Capture the cell that displays the provided text and extract its (X, Y) central coordinate. 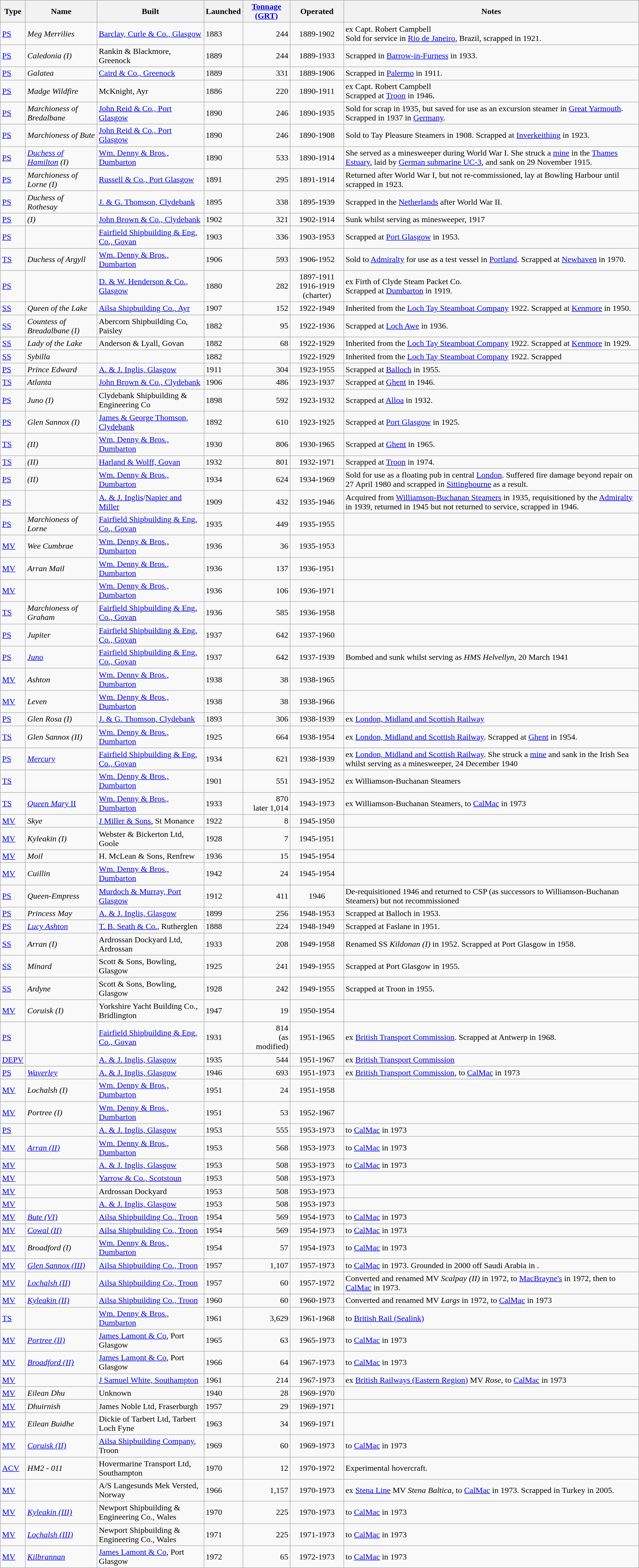
1938-1966 (317, 701)
Scrapped at Alloa in 1932. (492, 400)
Built (150, 12)
12 (266, 1468)
1909 (223, 502)
Eilean Buidhe (61, 1423)
Madge Wildfire (61, 91)
208 (266, 944)
1922-1949 (317, 308)
1972-1973 (317, 1557)
Mercury (61, 759)
Renamed SS Kildonan (I) in 1952. Scrapped at Port Glasgow in 1958. (492, 944)
Bute (VI) (61, 1217)
to CalMac in 1973. Grounded in 2000 off Saudi Arabia in . (492, 1265)
Caird & Co., Greenock (150, 73)
Ardrossan Dockyard Ltd, Ardrossan (150, 944)
Princess May (61, 914)
McKnight, Ayr (150, 91)
1891 (223, 179)
241 (266, 966)
65 (266, 1557)
1889-1902 (317, 33)
Duchess of Rothesay (61, 202)
ex Capt. Robert CampbellSold for service in Rio de Janeiro, Brazil, scrapped in 1921. (492, 33)
Scrapped at Ghent in 1946. (492, 382)
Arran Mail (61, 568)
Cuillin (61, 873)
1935-1946 (317, 502)
Marchioness of Lorne (61, 524)
28 (266, 1393)
Queen Mary II (61, 803)
256 (266, 914)
D. & W. Henderson & Co., Glasgow (150, 286)
ex London, Midland and Scottish Railway. Scrapped at Ghent in 1954. (492, 737)
Scrapped at Port Glasgow in 1925. (492, 422)
1930-1965 (317, 444)
Sunk whilst serving as minesweeper, 1917 (492, 219)
Juno (I) (61, 400)
ex British Railways (Eastern Region) MV Rose, to CalMac in 1973 (492, 1380)
Galatea (61, 73)
1906-1952 (317, 259)
1898 (223, 400)
1969-1970 (317, 1393)
1922 (223, 821)
Murdoch & Murray, Port Glasgow (150, 896)
664 (266, 737)
Queen of the Lake (61, 308)
1902-1914 (317, 219)
1945-1951 (317, 839)
806 (266, 444)
57 (266, 1248)
1948-1953 (317, 914)
Moil (61, 856)
Meg Merrilies (61, 33)
1922-1936 (317, 326)
Tonnage (GRT) (266, 12)
ACV (13, 1468)
HM2 - 011 (61, 1468)
Type (13, 12)
1935-1955 (317, 524)
Leven (61, 701)
1936-1971 (317, 591)
1880 (223, 286)
Sold for scrap in 1935, but saved for use as an excursion steamer in Great Yarmouth. Scrapped in 1937 in Germany. (492, 113)
Notes (492, 12)
Ailsa Shipbuilding Co., Ayr (150, 308)
J Miller & Sons, St Monance (150, 821)
1937-1939 (317, 657)
Experimental hovercraft. (492, 1468)
1940 (223, 1393)
Ashton (61, 680)
Yorkshire Yacht Building Co., Bridlington (150, 1011)
214 (266, 1380)
814(as modified) (266, 1037)
338 (266, 202)
Scrapped in Palermo in 1911. (492, 73)
Webster & Bickerton Ltd, Goole (150, 839)
Scrapped at Ghent in 1965. (492, 444)
1971-1973 (317, 1535)
Ardrossan Dockyard (150, 1191)
Coruisk (I) (61, 1011)
1951-1958 (317, 1090)
Sybilla (61, 357)
63 (266, 1340)
1951-1973 (317, 1073)
Rankin & Blackmore, Greenock (150, 56)
ex British Transport Commission. Scrapped at Antwerp in 1968. (492, 1037)
Glen Sannox (III) (61, 1265)
1965-1973 (317, 1340)
Coruisk (II) (61, 1446)
282 (266, 286)
1957-1972 (317, 1283)
Scrapped at Port Glasgow in 1953. (492, 237)
152 (266, 308)
1942 (223, 873)
15 (266, 856)
449 (266, 524)
1923-1925 (317, 422)
1932-1971 (317, 462)
ex Capt. Robert CampbellScrapped at Troon in 1946. (492, 91)
1903 (223, 237)
621 (266, 759)
Kilbrannan (61, 1557)
Abercorn Shipbuilding Co, Paisley (150, 326)
Launched (223, 12)
H. McLean & Sons, Renfrew (150, 856)
Yarrow & Co., Scotstoun (150, 1178)
295 (266, 179)
J Samuel White, Southampton (150, 1380)
593 (266, 259)
486 (266, 382)
Scrapped in the Netherlands after World War II. (492, 202)
1963 (223, 1423)
ex Williamson-Buchanan Steamers (492, 781)
She served as a minesweeper during World War I. She struck a mine in the Thames Estuary, laid by German submarine UC-3, and sank on 29 November 1915. (492, 158)
to British Rail (Sealink) (492, 1318)
336 (266, 237)
Converted and renamed MV Scalpay (II) in 1972, to MacBrayne's in 1972, then to CalMac in 1973. (492, 1283)
1951-1967 (317, 1060)
Scrapped at Faslane in 1951. (492, 927)
Kyleakin (II) (61, 1301)
Inherited from the Loch Tay Steamboat Company 1922. Scrapped (492, 357)
1897-19111916-1919 (charter) (317, 286)
1965 (223, 1340)
Returned after World War I, but not re-commissioned, lay at Bowling Harbour until scrapped in 1923. (492, 179)
Marchioness of Bute (61, 135)
1912 (223, 896)
Arran (I) (61, 944)
Inherited from the Loch Tay Steamboat Company 1922. Scrapped at Kenmore in 1929. (492, 344)
Waverley (61, 1073)
Hovermarine Transport Ltd, Southampton (150, 1468)
T. B. Seath & Co., Rutherglen (150, 927)
Countess of Breadalbane (I) (61, 326)
Lochalsh (II) (61, 1283)
De-requisitioned 1946 and returned to CSP (as successors to Williamson-Buchanan Steamers) but not recommissioned (492, 896)
1890-1935 (317, 113)
Scrapped at Port Glasgow in 1955. (492, 966)
68 (266, 344)
551 (266, 781)
585 (266, 613)
1923-1955 (317, 369)
1947 (223, 1011)
A. & J. Inglis/Napier and Miller (150, 502)
Skye (61, 821)
1950-1954 (317, 1011)
1969-1973 (317, 1446)
Caledonia (I) (61, 56)
1907 (223, 308)
331 (266, 73)
1911 (223, 369)
432 (266, 502)
1951-1965 (317, 1037)
Glen Sannox (I) (61, 422)
James Noble Ltd, Fraserburgh (150, 1406)
1936-1958 (317, 613)
Sold to Tay Pleasure Steamers in 1908. Scrapped at Inverkeithing in 1923. (492, 135)
1934-1969 (317, 480)
1923-1932 (317, 400)
Clydebank Shipbuilding & Engineering Co (150, 400)
Broadford (I) (61, 1248)
Minard (61, 966)
ex London, Midland and Scottish Railway. She struck a mine and sank in the Irish Sea whilst serving as a minesweeper, 24 December 1940 (492, 759)
Dhuirnish (61, 1406)
568 (266, 1148)
Eilean Dhu (61, 1393)
Russell & Co., Port Glasgow (150, 179)
Scrapped in Barrow-in-Furness in 1933. (492, 56)
306 (266, 719)
Portree (I) (61, 1112)
224 (266, 927)
1902 (223, 219)
Scrapped at Balloch in 1953. (492, 914)
Prince Edward (61, 369)
8 (266, 821)
Arran (II) (61, 1148)
1890-1908 (317, 135)
Operated (317, 12)
Converted and renamed MV Largs in 1972, to CalMac in 1973 (492, 1301)
1935-1953 (317, 546)
Scrapped at Balloch in 1955. (492, 369)
1893 (223, 719)
DEPV (13, 1060)
Unknown (150, 1393)
1938-1965 (317, 680)
Marchioness of Lorne (I) (61, 179)
870later 1,014 (266, 803)
1943-1952 (317, 781)
Queen-Empress (61, 896)
Ailsa Shipbuilding Company, Troon (150, 1446)
1932 (223, 462)
19 (266, 1011)
106 (266, 591)
801 (266, 462)
1930 (223, 444)
1943-1973 (317, 803)
Scrapped at Loch Awe in 1936. (492, 326)
411 (266, 896)
Duchess of Argyll (61, 259)
Anderson & Lyall, Govan (150, 344)
1,107 (266, 1265)
1890-1914 (317, 158)
Ardyne (61, 989)
304 (266, 369)
Marchioness of Graham (61, 613)
Lochalsh (I) (61, 1090)
Bombed and sunk whilst serving as HMS Helvellyn, 20 March 1941 (492, 657)
James & George Thomson, Clydebank (150, 422)
544 (266, 1060)
7 (266, 839)
Lochalsh (III) (61, 1535)
Lucy Ashton (61, 927)
1895-1939 (317, 202)
Duchess of Hamilton (I) (61, 158)
1970-1972 (317, 1468)
Lady of the Lake (61, 344)
1936-1951 (317, 568)
Harland & Wolff, Govan (150, 462)
1903-1953 (317, 237)
1883 (223, 33)
1957-1973 (317, 1265)
ex Williamson-Buchanan Steamers, to CalMac in 1973 (492, 803)
242 (266, 989)
Glen Sannox (II) (61, 737)
3,629 (266, 1318)
1960 (223, 1301)
610 (266, 422)
36 (266, 546)
29 (266, 1406)
ex British Transport Commission (492, 1060)
(I) (61, 219)
64 (266, 1363)
Portree (II) (61, 1340)
ex London, Midland and Scottish Railway (492, 719)
1891-1914 (317, 179)
Scrapped at Troon in 1974. (492, 462)
1960-1973 (317, 1301)
Inherited from the Loch Tay Steamboat Company 1922. Scrapped at Kenmore in 1950. (492, 308)
Scrapped at Troon in 1955. (492, 989)
1901 (223, 781)
1948-1949 (317, 927)
Broadford (II) (61, 1363)
95 (266, 326)
1899 (223, 914)
1952-1967 (317, 1112)
137 (266, 568)
1,157 (266, 1490)
1892 (223, 422)
1889-1906 (317, 73)
555 (266, 1130)
A/S Langesunds Mek Versted, Norway (150, 1490)
53 (266, 1112)
533 (266, 158)
1961-1968 (317, 1318)
592 (266, 400)
ex British Transport Commission, to CalMac in 1973 (492, 1073)
1945-1950 (317, 821)
1969 (223, 1446)
624 (266, 480)
1886 (223, 91)
1971 (223, 1535)
1889-1933 (317, 56)
Wee Cumbrae (61, 546)
Sold to Admiralty for use as a test vessel in Portland. Scrapped at Newhaven in 1970. (492, 259)
Cowal (II) (61, 1230)
1972 (223, 1557)
1938-1954 (317, 737)
1895 (223, 202)
321 (266, 219)
Jupiter (61, 635)
Juno (61, 657)
Kyleakin (III) (61, 1513)
Kyleakin (I) (61, 839)
Sold for use as a floating pub in central London. Suffered fire damage beyond repair on 27 April 1980 and scrapped in Sittingbourne as a result. (492, 480)
ex Firth of Clyde Steam Packet Co.Scrapped at Dumbarton in 1919. (492, 286)
220 (266, 91)
ex Stena Line MV Stena Baltica, to CalMac in 1973. Scrapped in Turkey in 2005. (492, 1490)
1937-1960 (317, 635)
1949-1958 (317, 944)
1931 (223, 1037)
1890-1911 (317, 91)
34 (266, 1423)
1923-1937 (317, 382)
Atlanta (61, 382)
Barclay, Curle & Co., Glasgow (150, 33)
693 (266, 1073)
1888 (223, 927)
Marchioness of Bredalbane (61, 113)
Name (61, 12)
Dickie of Tarbert Ltd, Tarbert Loch Fyne (150, 1423)
Glen Rosa (I) (61, 719)
